Capture the cell that displays the provided text and extract its (x, y) central coordinate. 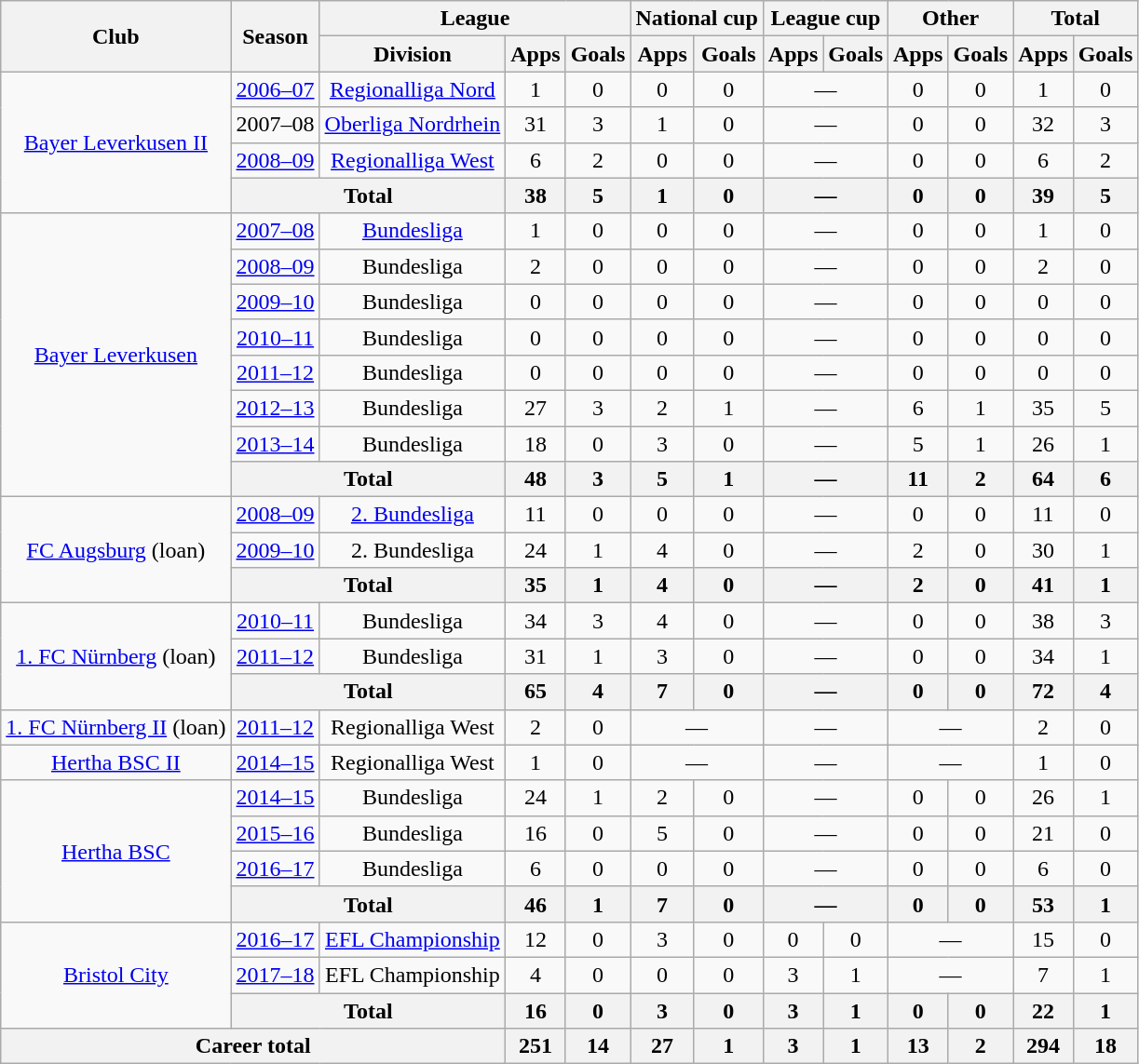
Career total (253, 1046)
League (475, 19)
Other (951, 19)
Regionalliga Nord (413, 89)
Bayer Leverkusen II (115, 142)
Hertha BSC II (115, 762)
64 (1043, 479)
2015–16 (276, 833)
15 (1043, 939)
41 (1043, 586)
Oberliga Nordrhein (413, 125)
2017–18 (276, 975)
22 (1043, 1010)
48 (536, 479)
12 (536, 939)
13 (918, 1046)
294 (1043, 1046)
30 (1043, 550)
2012–13 (276, 408)
2006–07 (276, 89)
Season (276, 36)
72 (1043, 692)
53 (1043, 904)
2013–14 (276, 444)
Bayer Leverkusen (115, 355)
Hertha BSC (115, 851)
39 (1043, 195)
1. FC Nürnberg (loan) (115, 656)
21 (1043, 833)
65 (536, 692)
FC Augsburg (loan) (115, 550)
League cup (825, 19)
Division (413, 54)
Bristol City (115, 975)
46 (536, 904)
Club (115, 36)
National cup (697, 19)
251 (536, 1046)
32 (1043, 125)
1. FC Nürnberg II (loan) (115, 727)
14 (598, 1046)
